Pinpoint the cell where the given text exists, returning its (X, Y) midpoint coordinate. 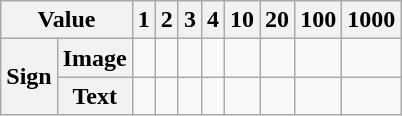
Sign (29, 77)
20 (278, 20)
1000 (372, 20)
10 (242, 20)
3 (190, 20)
Value (66, 20)
Image (94, 58)
Text (94, 96)
100 (318, 20)
2 (166, 20)
1 (144, 20)
4 (212, 20)
